Scan for the cell matching the given text and deliver its (X, Y) coordinate at center. 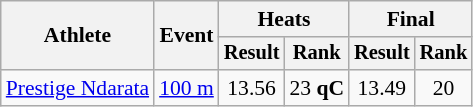
13.56 (252, 88)
Heats (284, 19)
Final (410, 19)
13.49 (382, 88)
23 qC (316, 88)
Prestige Ndarata (78, 88)
Athlete (78, 36)
20 (444, 88)
100 m (186, 88)
Event (186, 36)
